Pinpoint the cell where the given text exists, returning its [X, Y] midpoint coordinate. 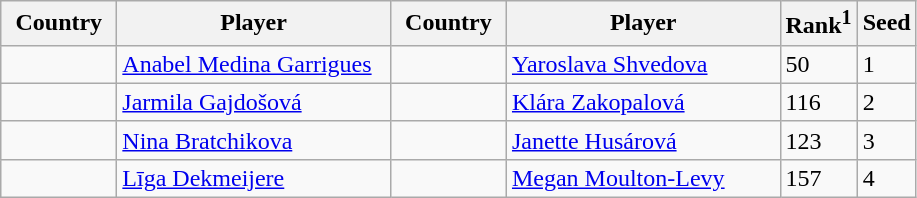
Megan Moulton-Levy [643, 178]
116 [818, 102]
1 [886, 64]
Anabel Medina Garrigues [254, 64]
Līga Dekmeijere [254, 178]
2 [886, 102]
Nina Bratchikova [254, 140]
Klára Zakopalová [643, 102]
50 [818, 64]
Janette Husárová [643, 140]
4 [886, 178]
157 [818, 178]
Yaroslava Shvedova [643, 64]
3 [886, 140]
Rank1 [818, 24]
Jarmila Gajdošová [254, 102]
Seed [886, 24]
123 [818, 140]
